Locate the cell with the specified text and output its [x, y] center coordinate. 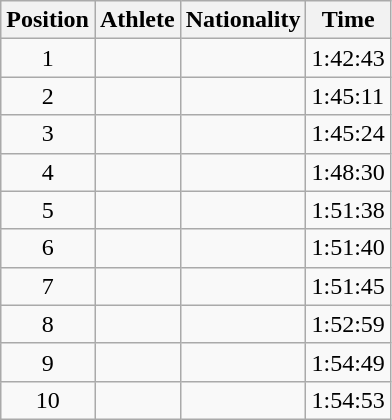
6 [48, 248]
3 [48, 134]
1:51:38 [348, 210]
1:45:11 [348, 96]
1:51:45 [348, 286]
7 [48, 286]
Nationality [243, 20]
Time [348, 20]
1:42:43 [348, 58]
1:52:59 [348, 324]
1:48:30 [348, 172]
5 [48, 210]
8 [48, 324]
Position [48, 20]
1:45:24 [348, 134]
1:51:40 [348, 248]
1 [48, 58]
4 [48, 172]
10 [48, 400]
2 [48, 96]
1:54:53 [348, 400]
Athlete [137, 20]
1:54:49 [348, 362]
9 [48, 362]
